Pinpoint the cell where the given text exists, returning its [X, Y] midpoint coordinate. 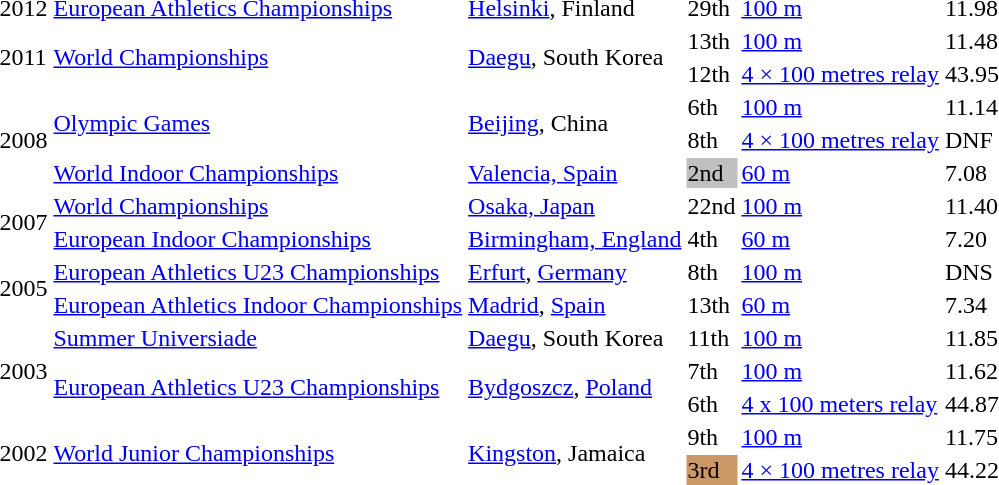
Valencia, Spain [575, 173]
11th [712, 338]
4th [712, 239]
9th [712, 437]
12th [712, 74]
Summer Universiade [258, 338]
Madrid, Spain [575, 305]
Kingston, Jamaica [575, 454]
Beijing, China [575, 124]
World Indoor Championships [258, 173]
Olympic Games [258, 124]
European Athletics Indoor Championships [258, 305]
Birmingham, England [575, 239]
World Junior Championships [258, 454]
Bydgoszcz, Poland [575, 388]
3rd [712, 470]
2nd [712, 173]
22nd [712, 206]
Erfurt, Germany [575, 272]
7th [712, 371]
4 x 100 meters relay [840, 404]
European Indoor Championships [258, 239]
Osaka, Japan [575, 206]
